From the cell containing the given text, extract its center point as (x, y) coordinate. 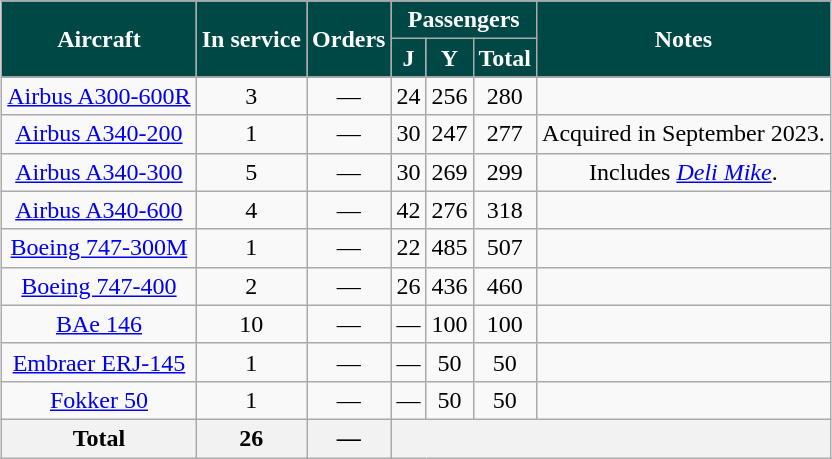
Fokker 50 (99, 400)
256 (450, 96)
Passengers (464, 20)
10 (251, 324)
Airbus A300-600R (99, 96)
276 (450, 210)
318 (505, 210)
BAe 146 (99, 324)
Airbus A340-600 (99, 210)
22 (408, 248)
Airbus A340-200 (99, 134)
507 (505, 248)
Boeing 747-400 (99, 286)
42 (408, 210)
Y (450, 58)
Airbus A340-300 (99, 172)
Includes Deli Mike. (684, 172)
3 (251, 96)
Aircraft (99, 39)
24 (408, 96)
460 (505, 286)
2 (251, 286)
Acquired in September 2023. (684, 134)
Embraer ERJ-145 (99, 362)
J (408, 58)
Orders (349, 39)
247 (450, 134)
485 (450, 248)
269 (450, 172)
280 (505, 96)
299 (505, 172)
4 (251, 210)
5 (251, 172)
277 (505, 134)
436 (450, 286)
Notes (684, 39)
In service (251, 39)
Boeing 747-300M (99, 248)
